Extract the [X, Y] coordinate from the center of the cell holding the provided text.  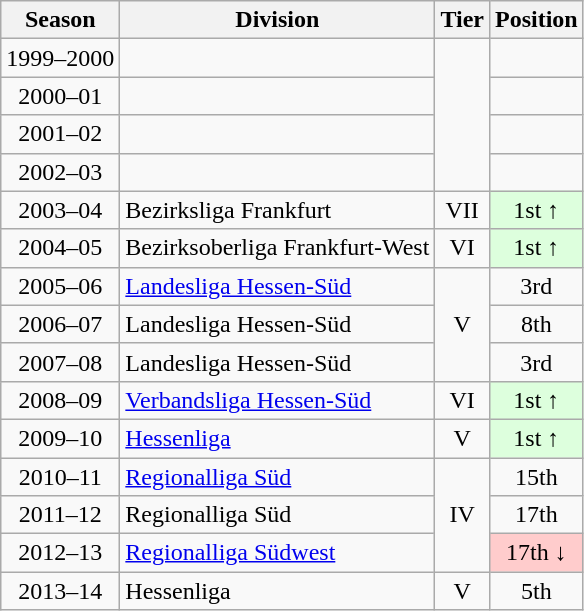
Season [60, 20]
Division [278, 20]
2004–05 [60, 248]
2001–02 [60, 134]
Bezirksoberliga Frankfurt-West [278, 248]
Verbandsliga Hessen-Süd [278, 400]
IV [462, 515]
2013–14 [60, 591]
5th [536, 591]
Tier [462, 20]
1999–2000 [60, 58]
Regionalliga Südwest [278, 553]
2012–13 [60, 553]
2006–07 [60, 324]
Position [536, 20]
2010–11 [60, 477]
2002–03 [60, 172]
2007–08 [60, 362]
17th [536, 515]
8th [536, 324]
VII [462, 210]
17th ↓ [536, 553]
2000–01 [60, 96]
Bezirksliga Frankfurt [278, 210]
2009–10 [60, 438]
2011–12 [60, 515]
2008–09 [60, 400]
15th [536, 477]
2005–06 [60, 286]
2003–04 [60, 210]
